Extract the [X, Y] coordinate from the center of the cell holding the provided text.  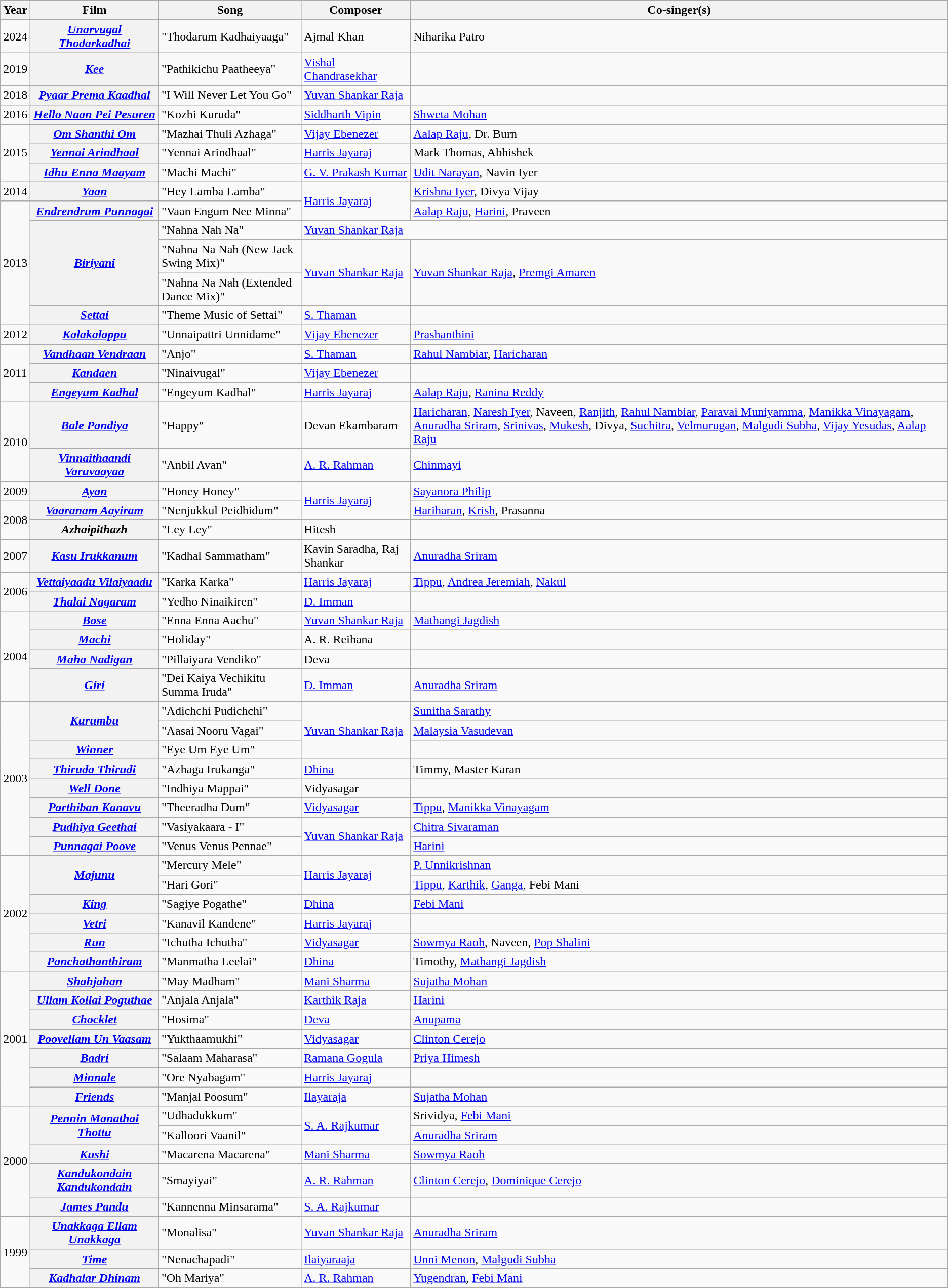
Sowmya Raoh, Naveen, Pop Shalini [679, 942]
"Hosima" [230, 1020]
Udit Narayan, Navin Iyer [679, 172]
"I Will Never Let You Go" [230, 95]
Chitra Sivaraman [679, 827]
"Udhadukkum" [230, 1116]
"Yedho Ninaikiren" [230, 601]
Shahjahan [95, 981]
"Honey Honey" [230, 491]
"Theeradha Dum" [230, 808]
"Manjal Poosum" [230, 1097]
"Venus Venus Pennae" [230, 846]
Om Shanthi Om [95, 134]
"Kadhal Sammatham" [230, 556]
Yuvan Shankar Raja, Premgi Amaren [679, 272]
"Enna Enna Aachu" [230, 620]
Unakkaga Ellam Unakkaga [95, 1232]
"Smayiyai" [230, 1181]
"Ley Ley" [230, 530]
Ajmal Khan [356, 36]
G. V. Prakash Kumar [356, 172]
"Pathikichu Paatheeya" [230, 69]
"Ore Nyabagam" [230, 1077]
Year [15, 10]
Pudhiya Geethai [95, 827]
"Monalisa" [230, 1232]
2011 [15, 373]
Kee [95, 69]
Krishna Iyer, Divya Vijay [679, 191]
Shweta Mohan [679, 114]
Poovellam Un Vaasam [95, 1039]
Time [95, 1259]
Kalakalappu [95, 335]
Sayanora Philip [679, 491]
Kandaen [95, 373]
2015 [15, 153]
Vaaranam Aayiram [95, 510]
Ayan [95, 491]
Yugendran, Febi Mani [679, 1278]
Tippu, Manikka Vinayagam [679, 808]
"Nahna Na Nah (Extended Dance Mix)" [230, 289]
Bale Pandiya [95, 425]
"Anjala Anjala" [230, 1000]
Siddharth Vipin [356, 114]
Ilayaraja [356, 1097]
Karthik Raja [356, 1000]
Kasu Irukkanum [95, 556]
Clinton Cerejo, Dominique Cerejo [679, 1181]
Vettaiyaadu Vilaiyaadu [95, 582]
Maha Nadigan [95, 659]
2012 [15, 335]
Co-singer(s) [679, 10]
Azhaipithazh [95, 530]
2006 [15, 591]
Majunu [95, 875]
Film [95, 10]
Tippu, Andrea Jeremiah, Nakul [679, 582]
Kadhalar Dhinam [95, 1278]
Pennin Manathai Thottu [95, 1125]
2003 [15, 779]
Vinnaithaandi Varuvaayaa [95, 465]
Ilaiyaraaja [356, 1259]
"Pillaiyara Vendiko" [230, 659]
Ullam Kollai Poguthae [95, 1000]
"Engeyum Kadhal" [230, 392]
Hello Naan Pei Pesuren [95, 114]
"Hey Lamba Lamba" [230, 191]
"Macarena Macarena" [230, 1154]
"Aasai Nooru Vagai" [230, 731]
Panchathanthiram [95, 961]
Niharika Patro [679, 36]
King [95, 904]
"Yennai Arindhaal" [230, 153]
Anupama [679, 1020]
Kurumbu [95, 721]
Yaan [95, 191]
"Adichchi Pudichchi" [230, 711]
James Pandu [95, 1206]
2014 [15, 191]
"Anjo" [230, 354]
Timothy, Mathangi Jagdish [679, 961]
2007 [15, 556]
Vandhaan Vendraan [95, 354]
Febi Mani [679, 904]
"Dei Kaiya Vechikitu Summa Iruda" [230, 686]
"Unnaipattri Unnidame" [230, 335]
"Mazhai Thuli Azhaga" [230, 134]
Parthiban Kanavu [95, 808]
"Kalloori Vaanil" [230, 1135]
Winner [95, 750]
Yennai Arindhaal [95, 153]
"Nenjukkul Peidhidum" [230, 510]
"Hari Gori" [230, 884]
2004 [15, 656]
Kushi [95, 1154]
1999 [15, 1252]
Chinmayi [679, 465]
Giri [95, 686]
Composer [356, 10]
"Karka Karka" [230, 582]
"Nahna Na Nah (New Jack Swing Mix)" [230, 256]
"Indhiya Mappai" [230, 788]
Aalap Raju, Ranina Reddy [679, 392]
Unni Menon, Malgudi Subha [679, 1259]
Run [95, 942]
Biriyani [95, 263]
Hitesh [356, 530]
Devan Ekambaram [356, 425]
"Azhaga Irukanga" [230, 769]
"Thodarum Kadhaiyaaga" [230, 36]
Machi [95, 639]
Endrendrum Punnagai [95, 211]
"Ichutha Ichutha" [230, 942]
P. Unnikrishnan [679, 865]
Ramana Gogula [356, 1058]
Kandukondain Kandukondain [95, 1181]
2000 [15, 1161]
A. R. Reihana [356, 639]
Bose [95, 620]
Unarvugal Thodarkadhai [95, 36]
Aalap Raju, Dr. Burn [679, 134]
"Holiday" [230, 639]
2001 [15, 1038]
Kavin Saradha, Raj Shankar [356, 556]
2013 [15, 263]
2024 [15, 36]
Sowmya Raoh [679, 1154]
Friends [95, 1097]
Aalap Raju, Harini, Praveen [679, 211]
"Happy" [230, 425]
"Vaan Engum Nee Minna" [230, 211]
"Kozhi Kuruda" [230, 114]
Priya Himesh [679, 1058]
"Sagiye Pogathe" [230, 904]
Vishal Chandrasekhar [356, 69]
Thalai Nagaram [95, 601]
2008 [15, 520]
"Ninaivugal" [230, 373]
"Salaam Maharasa" [230, 1058]
Well Done [95, 788]
"Theme Music of Settai" [230, 315]
2009 [15, 491]
Malaysia Vasudevan [679, 731]
Settai [95, 315]
Hariharan, Krish, Prasanna [679, 510]
"Nenachapadi" [230, 1259]
2016 [15, 114]
Timmy, Master Karan [679, 769]
Song [230, 10]
"Mercury Mele" [230, 865]
"Manmatha Leelai" [230, 961]
Badri [95, 1058]
Idhu Enna Maayam [95, 172]
Punnagai Poove [95, 846]
2018 [15, 95]
"Oh Mariya" [230, 1278]
"Vasiyakaara - I" [230, 827]
Chocklet [95, 1020]
2002 [15, 913]
Srividya, Febi Mani [679, 1116]
Minnale [95, 1077]
Engeyum Kadhal [95, 392]
Tippu, Karthik, Ganga, Febi Mani [679, 884]
2019 [15, 69]
Sunitha Sarathy [679, 711]
"Nahna Nah Na" [230, 230]
Clinton Cerejo [679, 1039]
2010 [15, 441]
"Yukthaamukhi" [230, 1039]
"Kannenna Minsarama" [230, 1206]
Rahul Nambiar, Haricharan [679, 354]
Prashanthini [679, 335]
Mathangi Jagdish [679, 620]
"Anbil Avan" [230, 465]
"Eye Um Eye Um" [230, 750]
Vetri [95, 923]
Mark Thomas, Abhishek [679, 153]
"May Madham" [230, 981]
"Kanavil Kandene" [230, 923]
Thiruda Thirudi [95, 769]
Pyaar Prema Kaadhal [95, 95]
"Machi Machi" [230, 172]
